Extract the (X, Y) coordinate from the center of the cell holding the provided text.  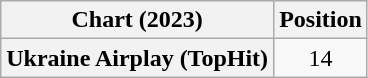
Position (321, 20)
14 (321, 58)
Ukraine Airplay (TopHit) (138, 58)
Chart (2023) (138, 20)
